Locate the cell with the specified text and output its (x, y) center coordinate. 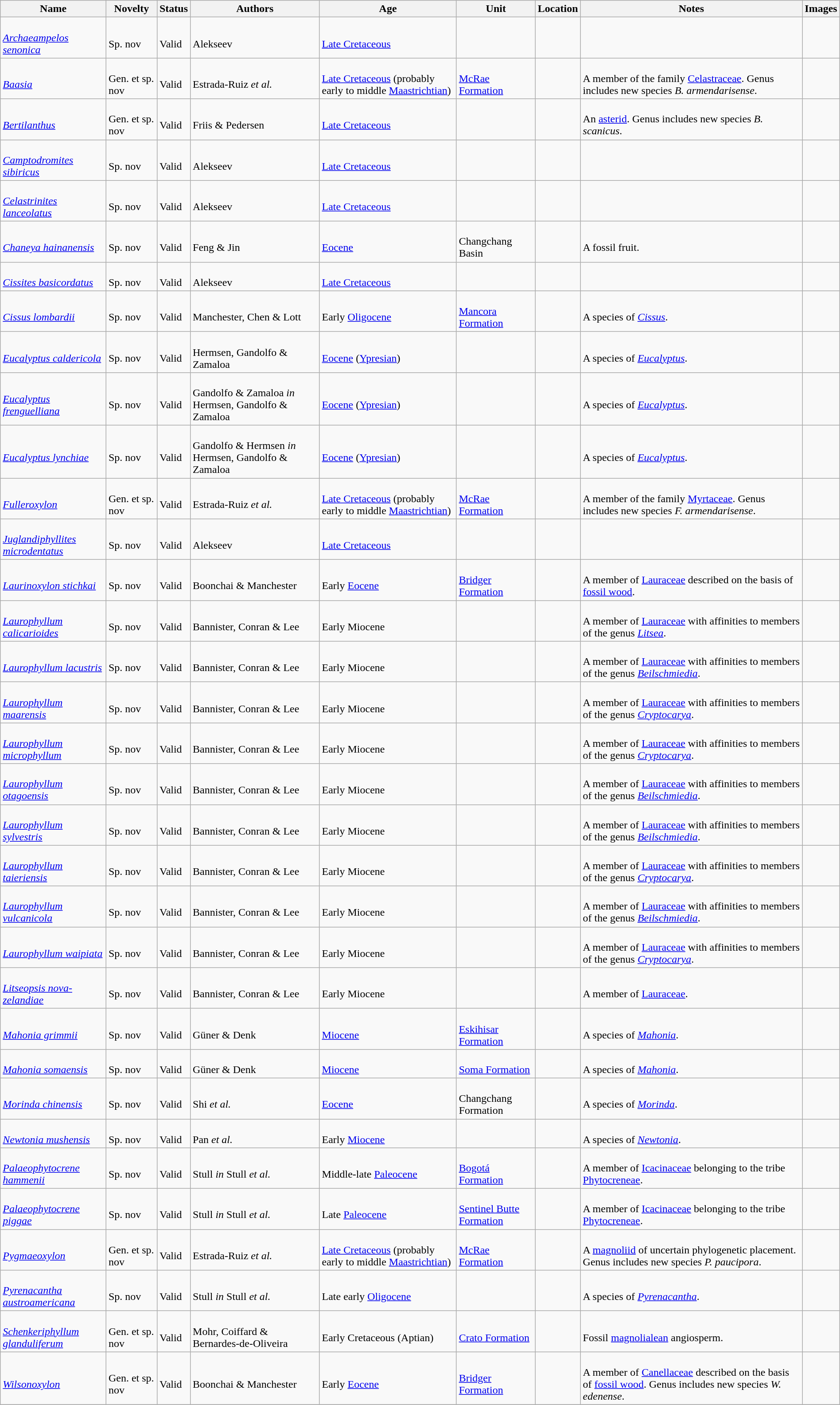
A species of Cissus. (691, 311)
Newtonia mushensis (53, 1133)
Palaeophytocrene piggae (53, 1209)
Laurophyllum sylvestris (53, 825)
Eskihisar Formation (496, 1029)
Changchang Formation (496, 1098)
Eucalyptus caldericola (53, 352)
Mohr, Coiffard & Bernardes-de-Oliveira (255, 1331)
Bogotá Formation (496, 1168)
Mancora Formation (496, 311)
Manchester, Chen & Lott (255, 311)
A member of Lauraceae described on the basis of fossil wood. (691, 580)
Camptodromites sibiricus (53, 160)
Schenkeriphyllum glanduliferum (53, 1331)
A fossil fruit. (691, 242)
Laurophyllum lacustris (53, 662)
Eucalyptus frenguelliana (53, 399)
Morinda chinensis (53, 1098)
A species of Pyrenacantha. (691, 1291)
Location (558, 9)
A member of the family Myrtaceae. Genus includes new species F. armendarisense. (691, 498)
An asterid. Genus includes new species B. scanicus. (691, 119)
Laurophyllum taieriensis (53, 866)
Wilsonoxylon (53, 1378)
Crato Formation (496, 1331)
Friis & Pedersen (255, 119)
Fossil magnolialean angiosperm. (691, 1331)
Eucalyptus lynchiae (53, 451)
Celastrinites lanceolatus (53, 201)
Mahonia somaensis (53, 1064)
Laurinoxylon stichkai (53, 580)
Name (53, 9)
Late early Oligocene (388, 1291)
Baasia (53, 78)
Middle-late Paleocene (388, 1168)
Status (174, 9)
Age (388, 9)
A member of Lauraceae. (691, 988)
Cissites basicordatus (53, 277)
Unit (496, 9)
Archaeampelos senonica (53, 38)
Laurophyllum calicarioides (53, 621)
Chaneya hainanensis (53, 242)
Shi et al. (255, 1098)
Palaeophytocrene hammenii (53, 1168)
A species of Newtonia. (691, 1133)
Changchang Basin (496, 242)
Late Paleocene (388, 1209)
A species of Morinda. (691, 1098)
Laurophyllum maarensis (53, 702)
Laurophyllum vulcanicola (53, 906)
Hermsen, Gandolfo & Zamaloa (255, 352)
Laurophyllum waipiata (53, 947)
Pygmaeoxylon (53, 1250)
Early Oligocene (388, 311)
A member of Canellaceae described on the basis of fossil wood. Genus includes new species W. edenense. (691, 1378)
Fulleroxylon (53, 498)
Mahonia grimmii (53, 1029)
Bertilanthus (53, 119)
Images (821, 9)
Early Cretaceous (Aptian) (388, 1331)
Laurophyllum microphyllum (53, 743)
A magnoliid of uncertain phylogenetic placement. Genus includes new species P. paucipora. (691, 1250)
Feng & Jin (255, 242)
A member of the family Celastraceae. Genus includes new species B. armendarisense. (691, 78)
Juglandiphyllites microdentatus (53, 539)
Pyrenacantha austroamericana (53, 1291)
Laurophyllum otagoensis (53, 784)
Novelty (131, 9)
Cissus lombardii (53, 311)
Authors (255, 9)
Pan et al. (255, 1133)
A member of Lauraceae with affinities to members of the genus Litsea. (691, 621)
Gandolfo & Zamaloa in Hermsen, Gandolfo & Zamaloa (255, 399)
Gandolfo & Hermsen in Hermsen, Gandolfo & Zamaloa (255, 451)
Sentinel Butte Formation (496, 1209)
Soma Formation (496, 1064)
Notes (691, 9)
Litseopsis nova-zelandiae (53, 988)
